Pinpoint the cell where the given text exists, returning its (x, y) midpoint coordinate. 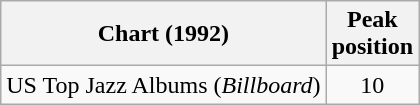
US Top Jazz Albums (Billboard) (164, 85)
Peakposition (372, 34)
10 (372, 85)
Chart (1992) (164, 34)
